Return the [X, Y] coordinate for the center point of the cell that contains the specified text.  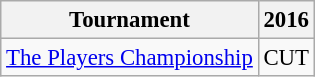
Tournament [130, 20]
2016 [286, 20]
CUT [286, 58]
The Players Championship [130, 58]
